Scan for the cell matching the given text and deliver its (X, Y) coordinate at center. 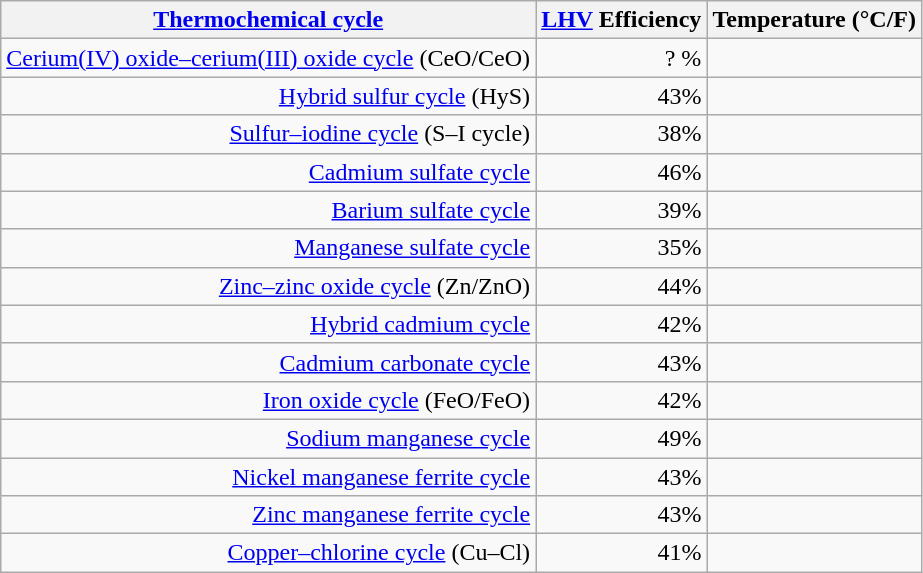
41% (622, 553)
Iron oxide cycle (FeO/FeO) (268, 400)
Temperature (°C/F) (814, 20)
Cerium(IV) oxide–cerium(III) oxide cycle (CeO/CeO) (268, 58)
Sulfur–iodine cycle (S–I cycle) (268, 134)
44% (622, 286)
39% (622, 210)
35% (622, 248)
Hybrid cadmium cycle (268, 324)
Cadmium carbonate cycle (268, 362)
Nickel manganese ferrite cycle (268, 477)
Manganese sulfate cycle (268, 248)
Zinc manganese ferrite cycle (268, 515)
Barium sulfate cycle (268, 210)
Thermochemical cycle (268, 20)
? % (622, 58)
46% (622, 172)
Zinc–zinc oxide cycle (Zn/ZnO) (268, 286)
Copper–chlorine cycle (Cu–Cl) (268, 553)
Hybrid sulfur cycle (HyS) (268, 96)
38% (622, 134)
Cadmium sulfate cycle (268, 172)
49% (622, 438)
LHV Efficiency (622, 20)
Sodium manganese cycle (268, 438)
